Find where the given text appears and provide that cell's center as [X, Y] coordinate. 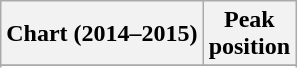
Peakposition [249, 34]
Chart (2014–2015) [102, 34]
